Search for the cell housing the specified text and yield its (x, y) center coordinate. 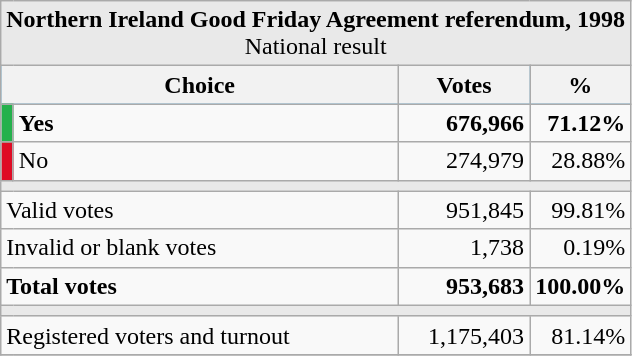
Yes (206, 123)
Valid votes (200, 210)
Total votes (200, 286)
100.00% (580, 286)
1,175,403 (464, 335)
Northern Ireland Good Friday Agreement referendum, 1998 National result (316, 34)
71.12% (580, 123)
953,683 (464, 286)
Votes (464, 85)
Invalid or blank votes (200, 248)
81.14% (580, 335)
676,966 (464, 123)
Registered voters and turnout (200, 335)
0.19% (580, 248)
274,979 (464, 161)
951,845 (464, 210)
% (580, 85)
Choice (200, 85)
1,738 (464, 248)
No (206, 161)
99.81% (580, 210)
28.88% (580, 161)
